Capture the cell that displays the provided text and extract its [x, y] central coordinate. 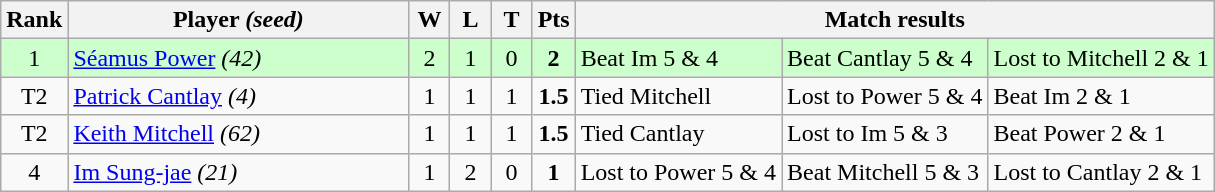
Pts [554, 20]
Beat Cantlay 5 & 4 [885, 58]
Player (seed) [238, 20]
W [430, 20]
Tied Cantlay [678, 134]
Match results [894, 20]
T [512, 20]
Tied Mitchell [678, 96]
Lost to Cantlay 2 & 1 [1101, 172]
Beat Im 5 & 4 [678, 58]
4 [34, 172]
Keith Mitchell (62) [238, 134]
Lost to Im 5 & 3 [885, 134]
Im Sung-jae (21) [238, 172]
Séamus Power (42) [238, 58]
Beat Im 2 & 1 [1101, 96]
L [470, 20]
Lost to Mitchell 2 & 1 [1101, 58]
Beat Mitchell 5 & 3 [885, 172]
Rank [34, 20]
Patrick Cantlay (4) [238, 96]
Beat Power 2 & 1 [1101, 134]
